Detect which cell encompasses the target text, then output its [X, Y] center coordinate. 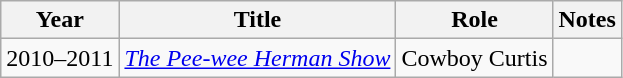
Notes [587, 20]
Cowboy Curtis [474, 58]
The Pee-wee Herman Show [258, 58]
2010–2011 [60, 58]
Role [474, 20]
Title [258, 20]
Year [60, 20]
